For the text-containing cell, return its midpoint in [X, Y] coordinate format. 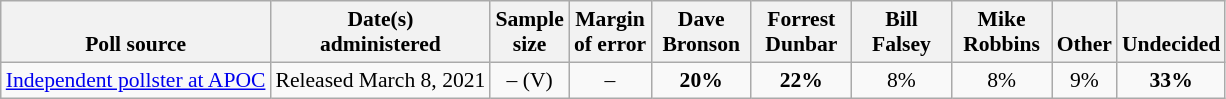
Date(s)administered [380, 32]
Other [1084, 32]
MikeRobbins [1002, 32]
DaveBronson [701, 32]
Undecided [1171, 32]
– [610, 80]
Poll source [136, 32]
20% [701, 80]
33% [1171, 80]
22% [801, 80]
9% [1084, 80]
Released March 8, 2021 [380, 80]
BillFalsey [901, 32]
Marginof error [610, 32]
Independent pollster at APOC [136, 80]
Samplesize [529, 32]
ForrestDunbar [801, 32]
– (V) [529, 80]
